Scan for the cell matching the given text and deliver its [X, Y] coordinate at center. 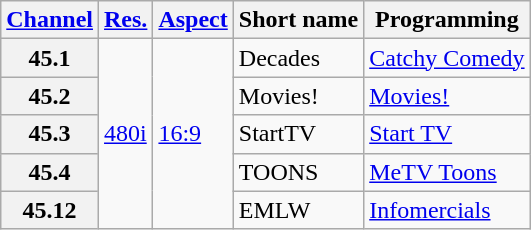
Res. [126, 20]
Short name [298, 20]
Decades [298, 58]
16:9 [193, 134]
45.2 [50, 96]
TOONS [298, 172]
Aspect [193, 20]
StartTV [298, 134]
EMLW [298, 210]
Programming [447, 20]
480i [126, 134]
45.4 [50, 172]
45.3 [50, 134]
Start TV [447, 134]
Channel [50, 20]
MeTV Toons [447, 172]
45.12 [50, 210]
Infomercials [447, 210]
45.1 [50, 58]
Catchy Comedy [447, 58]
